Determine the (X, Y) coordinate at the center of the cell enclosing the given text.  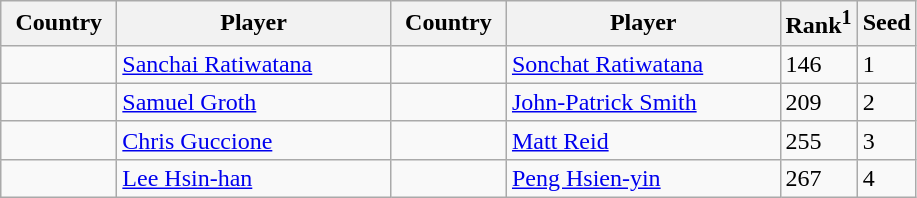
Rank1 (818, 24)
John-Patrick Smith (643, 102)
4 (886, 178)
Seed (886, 24)
2 (886, 102)
Lee Hsin-han (254, 178)
Matt Reid (643, 140)
255 (818, 140)
3 (886, 140)
Peng Hsien-yin (643, 178)
209 (818, 102)
1 (886, 64)
Sonchat Ratiwatana (643, 64)
146 (818, 64)
Chris Guccione (254, 140)
Samuel Groth (254, 102)
267 (818, 178)
Sanchai Ratiwatana (254, 64)
